Scan for the cell matching the given text and deliver its [X, Y] coordinate at center. 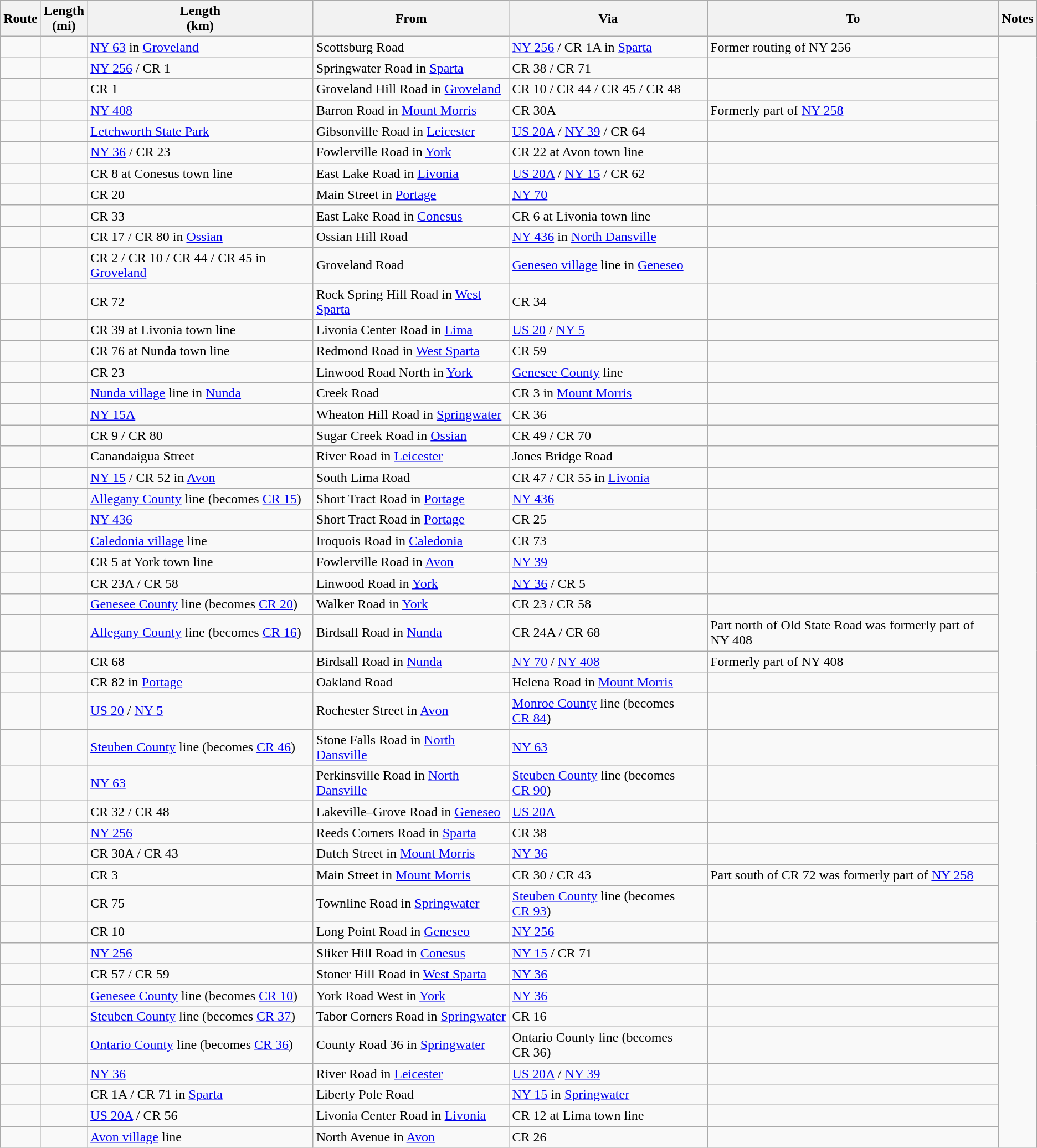
Genesee County line (becomes CR 20) [201, 604]
CR 57 / CR 59 [201, 974]
CR 30A / CR 43 [201, 854]
Ossian Hill Road [411, 237]
Formerly part of NY 258 [853, 110]
Walker Road in York [411, 604]
Part south of CR 72 was formerly part of NY 258 [853, 875]
CR 36 [608, 414]
Fowlerville Road in Avon [411, 562]
Via [608, 19]
CR 23A / CR 58 [201, 583]
CR 23 / CR 58 [608, 604]
Sliker Hill Road in Conesus [411, 953]
Groveland Hill Road in Groveland [411, 89]
CR 82 in Portage [201, 683]
Helena Road in Mount Morris [608, 683]
Monroe County line (becomes CR 84) [608, 711]
Main Street in Mount Morris [411, 875]
Stoner Hill Road in West Sparta [411, 974]
Lakeville–Grove Road in Geneseo [411, 812]
Rochester Street in Avon [411, 711]
CR 59 [608, 351]
Allegany County line (becomes CR 16) [201, 633]
US 20A / NY 39 [608, 1073]
Length(km) [201, 19]
CR 17 / CR 80 in Ossian [201, 237]
CR 25 [608, 520]
Main Street in Portage [411, 194]
CR 20 [201, 194]
US 20A / NY 39 / CR 64 [608, 131]
CR 33 [201, 216]
NY 15 in Springwater [608, 1095]
US 20A / NY 15 / CR 62 [608, 173]
County Road 36 in Springwater [411, 1045]
Length(mi) [64, 19]
CR 26 [608, 1137]
Part north of Old State Road was formerly part of NY 408 [853, 633]
Townline Road in Springwater [411, 903]
NY 15 / CR 52 in Avon [201, 478]
CR 10 / CR 44 / CR 45 / CR 48 [608, 89]
Liberty Pole Road [411, 1095]
CR 73 [608, 541]
York Road West in York [411, 995]
Fowlerville Road in York [411, 152]
US 20A [608, 812]
NY 408 [201, 110]
Steuben County line (becomes CR 37) [201, 1016]
Gibsonville Road in Leicester [411, 131]
Canandaigua Street [201, 457]
CR 2 / CR 10 / CR 44 / CR 45 in Groveland [201, 265]
Geneseo village line in Geneseo [608, 265]
CR 72 [201, 301]
CR 3 in Mount Morris [608, 393]
North Avenue in Avon [411, 1137]
CR 68 [201, 661]
East Lake Road in Conesus [411, 216]
NY 70 / NY 408 [608, 661]
CR 12 at Lima town line [608, 1116]
Livonia Center Road in Lima [411, 330]
To [853, 19]
Dutch Street in Mount Morris [411, 854]
NY 63 in Groveland [201, 47]
CR 22 at Avon town line [608, 152]
Avon village line [201, 1137]
South Lima Road [411, 478]
NY 15A [201, 414]
CR 38 / CR 71 [608, 68]
CR 76 at Nunda town line [201, 351]
CR 75 [201, 903]
CR 5 at York town line [201, 562]
Scottsburg Road [411, 47]
NY 39 [608, 562]
US 20A / CR 56 [201, 1116]
Route [20, 19]
CR 16 [608, 1016]
CR 34 [608, 301]
CR 1 [201, 89]
Redmond Road in West Sparta [411, 351]
NY 256 / CR 1A in Sparta [608, 47]
CR 9 / CR 80 [201, 435]
CR 49 / CR 70 [608, 435]
Rock Spring Hill Road in West Sparta [411, 301]
NY 36 / CR 23 [201, 152]
Tabor Corners Road in Springwater [411, 1016]
Linwood Road North in York [411, 372]
Wheaton Hill Road in Springwater [411, 414]
Nunda village line in Nunda [201, 393]
Jones Bridge Road [608, 457]
Genesee County line (becomes CR 10) [201, 995]
Genesee County line [608, 372]
CR 10 [201, 932]
NY 256 / CR 1 [201, 68]
Steuben County line (becomes CR 93) [608, 903]
CR 3 [201, 875]
CR 32 / CR 48 [201, 812]
Letchworth State Park [201, 131]
Long Point Road in Geneseo [411, 932]
Steuben County line (becomes CR 46) [201, 747]
From [411, 19]
CR 23 [201, 372]
NY 15 / CR 71 [608, 953]
CR 39 at Livonia town line [201, 330]
Allegany County line (becomes CR 15) [201, 499]
Caledonia village line [201, 541]
NY 436 in North Dansville [608, 237]
Formerly part of NY 408 [853, 661]
CR 8 at Conesus town line [201, 173]
Steuben County line (becomes CR 90) [608, 783]
NY 70 [608, 194]
Stone Falls Road in North Dansville [411, 747]
East Lake Road in Livonia [411, 173]
CR 1A / CR 71 in Sparta [201, 1095]
Creek Road [411, 393]
Livonia Center Road in Livonia [411, 1116]
Notes [1018, 19]
CR 30 / CR 43 [608, 875]
Perkinsville Road in North Dansville [411, 783]
Springwater Road in Sparta [411, 68]
Former routing of NY 256 [853, 47]
CR 38 [608, 833]
Iroquois Road in Caledonia [411, 541]
Reeds Corners Road in Sparta [411, 833]
Linwood Road in York [411, 583]
CR 30A [608, 110]
Barron Road in Mount Morris [411, 110]
Groveland Road [411, 265]
CR 6 at Livonia town line [608, 216]
CR 47 / CR 55 in Livonia [608, 478]
CR 24A / CR 68 [608, 633]
Sugar Creek Road in Ossian [411, 435]
Oakland Road [411, 683]
NY 36 / CR 5 [608, 583]
